Pinpoint the cell where the given text exists, returning its (X, Y) midpoint coordinate. 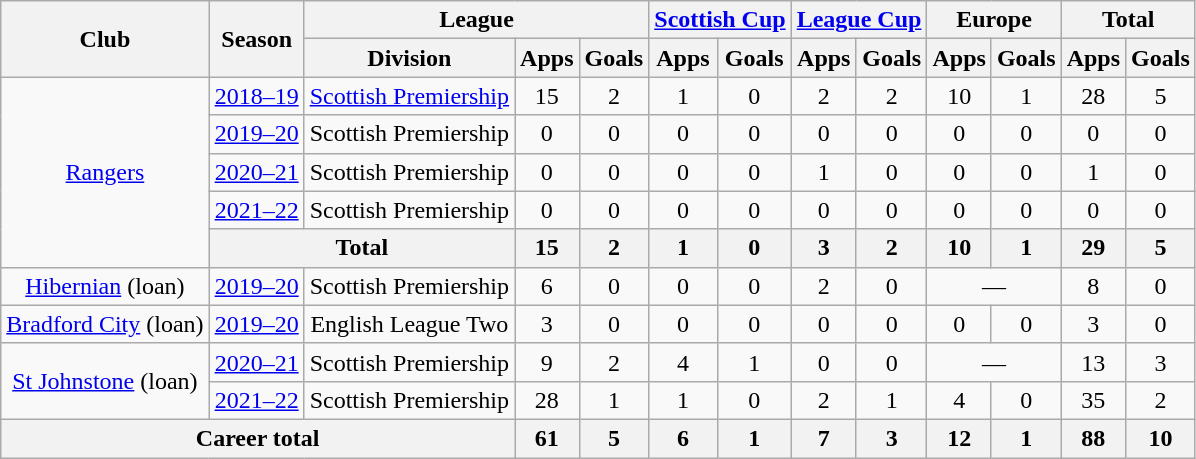
13 (1093, 362)
35 (1093, 400)
Club (105, 39)
2018–19 (256, 96)
29 (1093, 248)
Europe (994, 20)
7 (824, 438)
Division (409, 58)
St Johnstone (loan) (105, 381)
12 (959, 438)
English League Two (409, 324)
Career total (258, 438)
Scottish Cup (720, 20)
Hibernian (loan) (105, 286)
Season (256, 39)
Rangers (105, 172)
61 (547, 438)
8 (1093, 286)
League (476, 20)
9 (547, 362)
Bradford City (loan) (105, 324)
88 (1093, 438)
League Cup (859, 20)
